Output the (X, Y) coordinate of the center of the cell containing the given text.  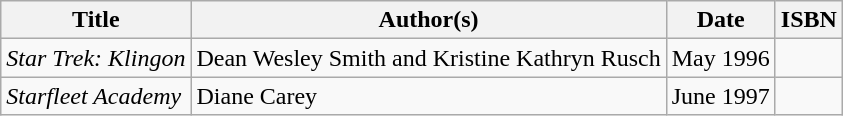
Title (96, 20)
Dean Wesley Smith and Kristine Kathryn Rusch (428, 58)
Date (720, 20)
May 1996 (720, 58)
ISBN (808, 20)
Diane Carey (428, 96)
Author(s) (428, 20)
June 1997 (720, 96)
Star Trek: Klingon (96, 58)
Starfleet Academy (96, 96)
